Return the [x, y] coordinate for the center point of the cell that contains the specified text.  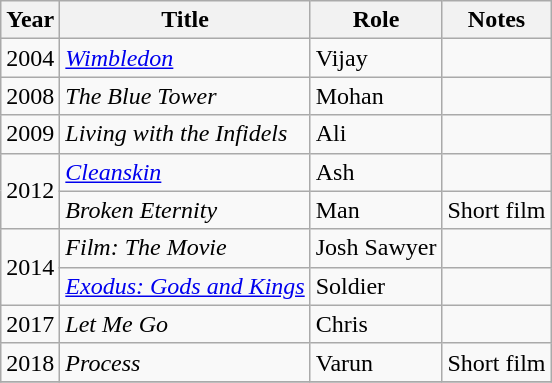
Cleanskin [185, 172]
Broken Eternity [185, 210]
Vijay [376, 58]
Mohan [376, 96]
Man [376, 210]
2012 [30, 191]
Process [185, 362]
Title [185, 20]
Wimbledon [185, 58]
Film: The Movie [185, 248]
Ali [376, 134]
Let Me Go [185, 324]
Year [30, 20]
2008 [30, 96]
Varun [376, 362]
Chris [376, 324]
Role [376, 20]
Ash [376, 172]
2018 [30, 362]
Soldier [376, 286]
The Blue Tower [185, 96]
Living with the Infidels [185, 134]
Notes [496, 20]
Josh Sawyer [376, 248]
2014 [30, 267]
2004 [30, 58]
2017 [30, 324]
Exodus: Gods and Kings [185, 286]
2009 [30, 134]
